Search for the cell housing the specified text and yield its [X, Y] center coordinate. 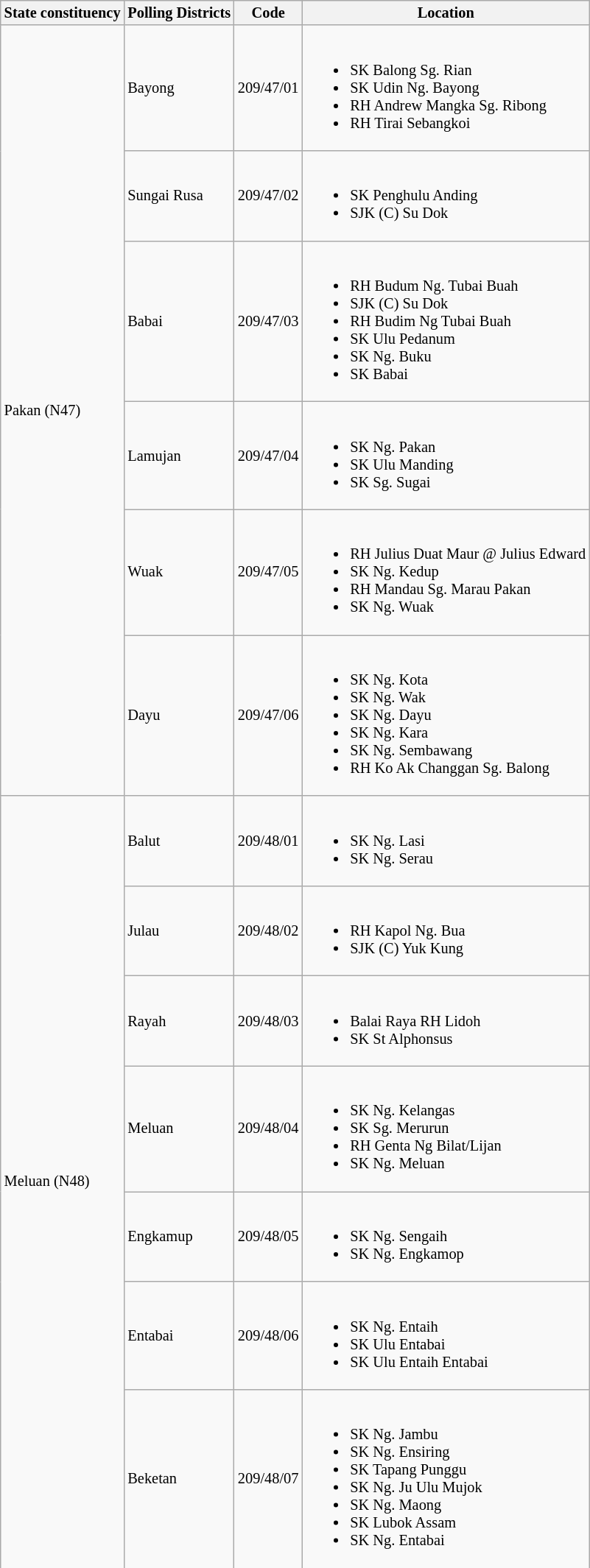
209/47/02 [268, 195]
Balai Raya RH LidohSK St Alphonsus [446, 1021]
SK Penghulu AndingSJK (C) Su Dok [446, 195]
SK Ng. EntaihSK Ulu EntabaiSK Ulu Entaih Entabai [446, 1335]
209/48/06 [268, 1335]
SK Ng. KotaSK Ng. WakSK Ng. DayuSK Ng. KaraSK Ng. SembawangRH Ko Ak Changgan Sg. Balong [446, 715]
SK Ng. LasiSK Ng. Serau [446, 841]
209/48/04 [268, 1129]
RH Julius Duat Maur @ Julius EdwardSK Ng. KedupRH Mandau Sg. Marau PakanSK Ng. Wuak [446, 572]
209/48/03 [268, 1021]
Julau [179, 930]
Meluan [179, 1129]
SK Ng. PakanSK Ulu MandingSK Sg. Sugai [446, 455]
Polling Districts [179, 13]
209/47/06 [268, 715]
209/47/05 [268, 572]
209/48/05 [268, 1236]
Entabai [179, 1335]
Bayong [179, 88]
Code [268, 13]
Balut [179, 841]
SK Balong Sg. RianSK Udin Ng. BayongRH Andrew Mangka Sg. RibongRH Tirai Sebangkoi [446, 88]
RH Budum Ng. Tubai BuahSJK (C) Su DokRH Budim Ng Tubai BuahSK Ulu PedanumSK Ng. BukuSK Babai [446, 321]
SK Ng. KelangasSK Sg. MerurunRH Genta Ng Bilat/LijanSK Ng. Meluan [446, 1129]
Dayu [179, 715]
Engkamup [179, 1236]
Babai [179, 321]
Sungai Rusa [179, 195]
209/48/01 [268, 841]
Location [446, 13]
209/48/02 [268, 930]
Meluan (N48) [63, 1182]
SK Ng. JambuSK Ng. EnsiringSK Tapang PungguSK Ng. Ju Ulu MujokSK Ng. MaongSK Lubok AssamSK Ng. Entabai [446, 1478]
209/48/07 [268, 1478]
209/47/01 [268, 88]
Rayah [179, 1021]
Pakan (N47) [63, 411]
Beketan [179, 1478]
209/47/03 [268, 321]
Lamujan [179, 455]
State constituency [63, 13]
RH Kapol Ng. BuaSJK (C) Yuk Kung [446, 930]
SK Ng. SengaihSK Ng. Engkamop [446, 1236]
209/47/04 [268, 455]
Wuak [179, 572]
